For the text-containing cell, return its midpoint in [x, y] coordinate format. 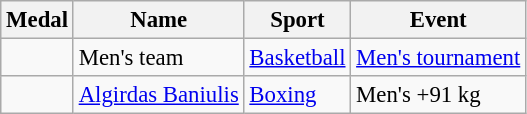
Event [438, 20]
Men's +91 kg [438, 95]
Medal [38, 20]
Men's tournament [438, 58]
Boxing [298, 95]
Basketball [298, 58]
Men's team [158, 58]
Sport [298, 20]
Name [158, 20]
Algirdas Baniulis [158, 95]
